Detect which cell encompasses the target text, then output its [X, Y] center coordinate. 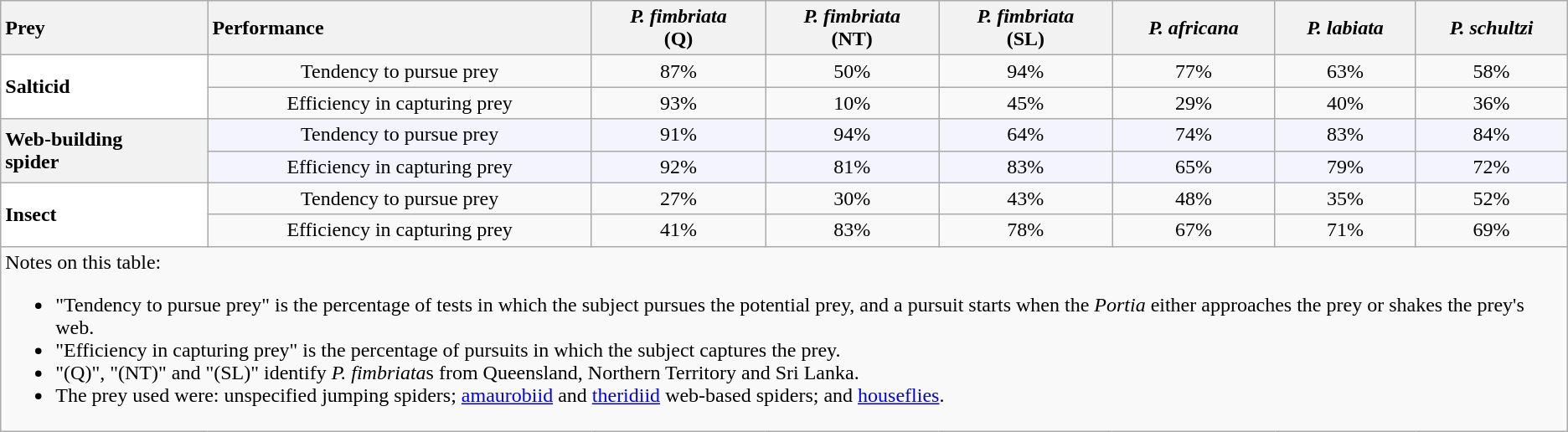
67% [1194, 230]
72% [1491, 167]
48% [1194, 198]
P. fimbriata(Q) [678, 28]
84% [1491, 135]
65% [1194, 167]
45% [1025, 103]
Salticid [104, 87]
29% [1194, 103]
69% [1491, 230]
30% [853, 198]
92% [678, 167]
78% [1025, 230]
81% [853, 167]
Insect [104, 214]
P. fimbriata(SL) [1025, 28]
P. schultzi [1491, 28]
64% [1025, 135]
43% [1025, 198]
P. labiata [1345, 28]
P. africana [1194, 28]
Web-buildingspider [104, 151]
93% [678, 103]
63% [1345, 71]
40% [1345, 103]
41% [678, 230]
50% [853, 71]
36% [1491, 103]
27% [678, 198]
87% [678, 71]
77% [1194, 71]
58% [1491, 71]
Prey [104, 28]
71% [1345, 230]
Performance [400, 28]
74% [1194, 135]
91% [678, 135]
P. fimbriata(NT) [853, 28]
10% [853, 103]
35% [1345, 198]
52% [1491, 198]
79% [1345, 167]
